Detect which cell encompasses the target text, then output its (x, y) center coordinate. 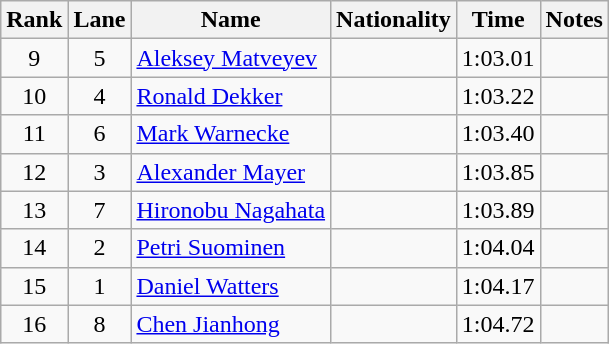
11 (34, 134)
1:04.17 (498, 286)
1:03.22 (498, 96)
Lane (100, 20)
16 (34, 324)
1:04.72 (498, 324)
3 (100, 172)
1:04.04 (498, 248)
Time (498, 20)
1:03.01 (498, 58)
1 (100, 286)
1:03.85 (498, 172)
Alexander Mayer (231, 172)
1:03.89 (498, 210)
Aleksey Matveyev (231, 58)
14 (34, 248)
Petri Suominen (231, 248)
6 (100, 134)
9 (34, 58)
13 (34, 210)
2 (100, 248)
Name (231, 20)
Rank (34, 20)
Hironobu Nagahata (231, 210)
Notes (574, 20)
Nationality (394, 20)
Daniel Watters (231, 286)
7 (100, 210)
12 (34, 172)
5 (100, 58)
1:03.40 (498, 134)
15 (34, 286)
8 (100, 324)
Ronald Dekker (231, 96)
4 (100, 96)
10 (34, 96)
Chen Jianhong (231, 324)
Mark Warnecke (231, 134)
